Find where the given text appears and provide that cell's center as [x, y] coordinate. 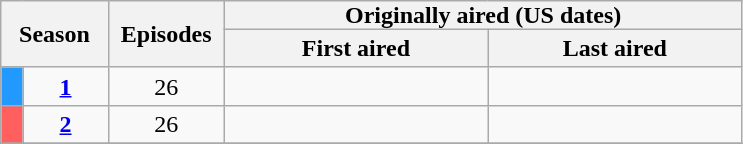
First aired [356, 48]
Season [54, 34]
1 [66, 86]
Last aired [615, 48]
Originally aired (US dates) [483, 15]
Episodes [166, 34]
2 [66, 124]
